Find where the given text appears and provide that cell's center as (x, y) coordinate. 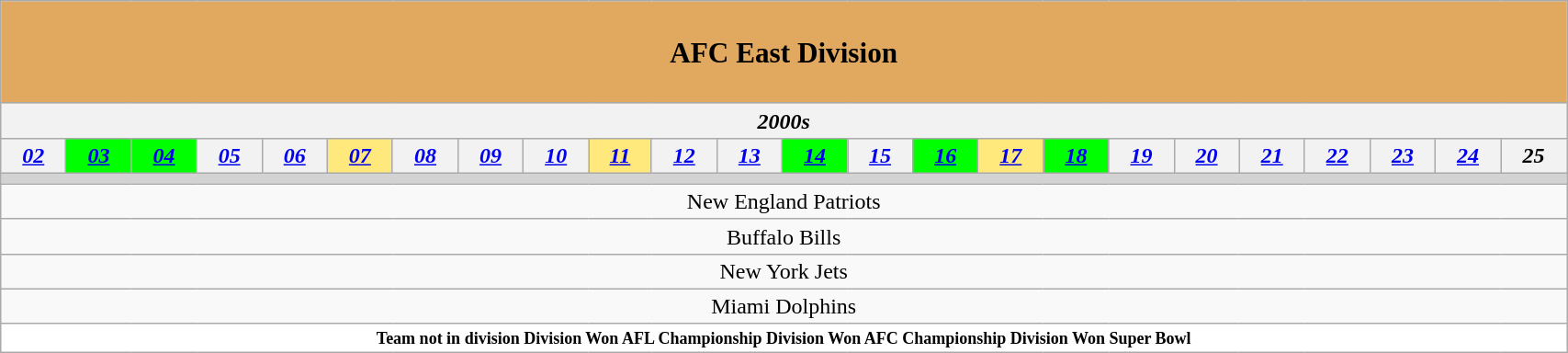
02 (33, 155)
21 (1271, 155)
09 (491, 155)
07 (360, 155)
05 (230, 155)
23 (1402, 155)
11 (620, 155)
25 (1534, 155)
18 (1077, 155)
Team not in division Division Won AFL Championship Division Won AFC Championship Division Won Super Bowl (784, 338)
06 (294, 155)
15 (880, 155)
19 (1141, 155)
New York Jets (784, 271)
03 (99, 155)
2000s (784, 120)
New England Patriots (784, 201)
04 (164, 155)
14 (814, 155)
24 (1468, 155)
17 (1010, 155)
10 (557, 155)
22 (1337, 155)
12 (683, 155)
08 (424, 155)
Buffalo Bills (784, 236)
16 (946, 155)
13 (750, 155)
AFC East Division (784, 51)
Miami Dolphins (784, 306)
20 (1207, 155)
